Capture the cell that displays the provided text and extract its [X, Y] central coordinate. 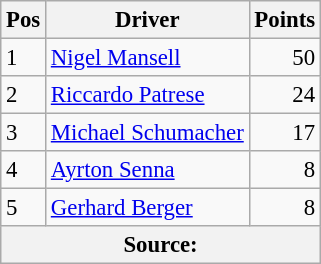
Gerhard Berger [148, 208]
Driver [148, 20]
2 [24, 95]
24 [284, 95]
17 [284, 133]
Points [284, 20]
50 [284, 58]
Riccardo Patrese [148, 95]
Michael Schumacher [148, 133]
Nigel Mansell [148, 58]
4 [24, 170]
1 [24, 58]
Pos [24, 20]
Ayrton Senna [148, 170]
5 [24, 208]
3 [24, 133]
Source: [161, 245]
